Return [X, Y] of the center of cell containing provided text 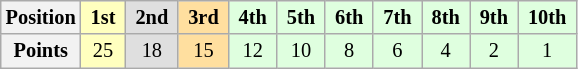
25 [104, 51]
4th [253, 17]
7th [397, 17]
5th [301, 17]
8th [446, 17]
10th [547, 17]
10 [301, 51]
15 [203, 51]
1st [104, 17]
3rd [203, 17]
Position [41, 17]
12 [253, 51]
6th [349, 17]
2 [494, 51]
2nd [152, 17]
4 [446, 51]
Points [41, 51]
6 [397, 51]
1 [547, 51]
8 [349, 51]
9th [494, 17]
18 [152, 51]
